For the text-containing cell, return its midpoint in (x, y) coordinate format. 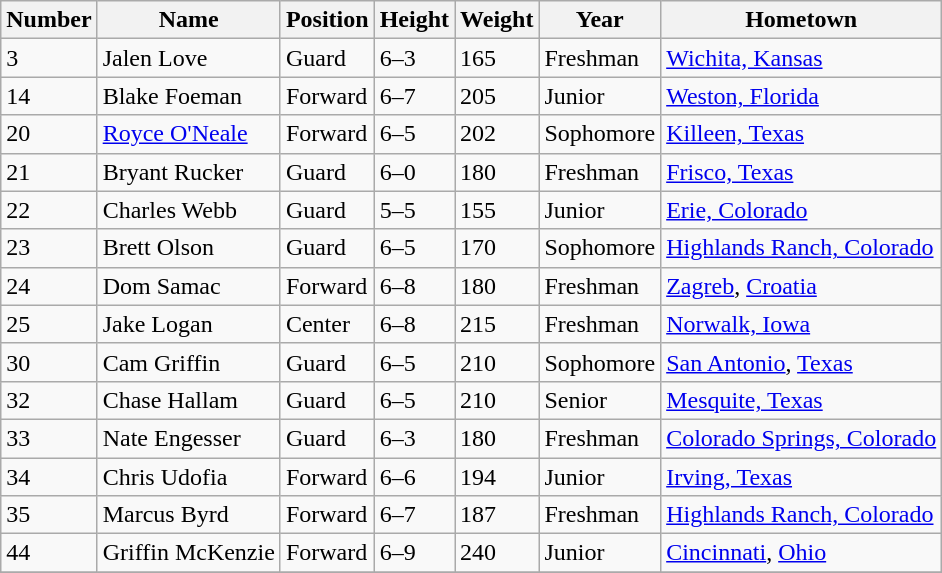
6–9 (414, 553)
33 (49, 438)
155 (497, 210)
Height (414, 20)
215 (497, 324)
25 (49, 324)
Mesquite, Texas (802, 400)
20 (49, 134)
32 (49, 400)
Number (49, 20)
5–5 (414, 210)
35 (49, 515)
Jake Logan (188, 324)
Senior (600, 400)
Hometown (802, 20)
Blake Foeman (188, 96)
14 (49, 96)
San Antonio, Texas (802, 362)
Irving, Texas (802, 477)
Erie, Colorado (802, 210)
Norwalk, Iowa (802, 324)
Brett Olson (188, 248)
194 (497, 477)
Charles Webb (188, 210)
6–6 (414, 477)
Jalen Love (188, 58)
240 (497, 553)
Position (327, 20)
205 (497, 96)
Marcus Byrd (188, 515)
Center (327, 324)
Chris Udofia (188, 477)
Bryant Rucker (188, 172)
Cincinnati, Ohio (802, 553)
6–0 (414, 172)
21 (49, 172)
24 (49, 286)
Royce O'Neale (188, 134)
Nate Engesser (188, 438)
Griffin McKenzie (188, 553)
Frisco, Texas (802, 172)
165 (497, 58)
Zagreb, Croatia (802, 286)
Dom Samac (188, 286)
Year (600, 20)
Name (188, 20)
Weston, Florida (802, 96)
34 (49, 477)
3 (49, 58)
170 (497, 248)
23 (49, 248)
Wichita, Kansas (802, 58)
Weight (497, 20)
Chase Hallam (188, 400)
Killeen, Texas (802, 134)
202 (497, 134)
Cam Griffin (188, 362)
30 (49, 362)
22 (49, 210)
44 (49, 553)
Colorado Springs, Colorado (802, 438)
187 (497, 515)
